Return (x, y) of the center of cell containing provided text 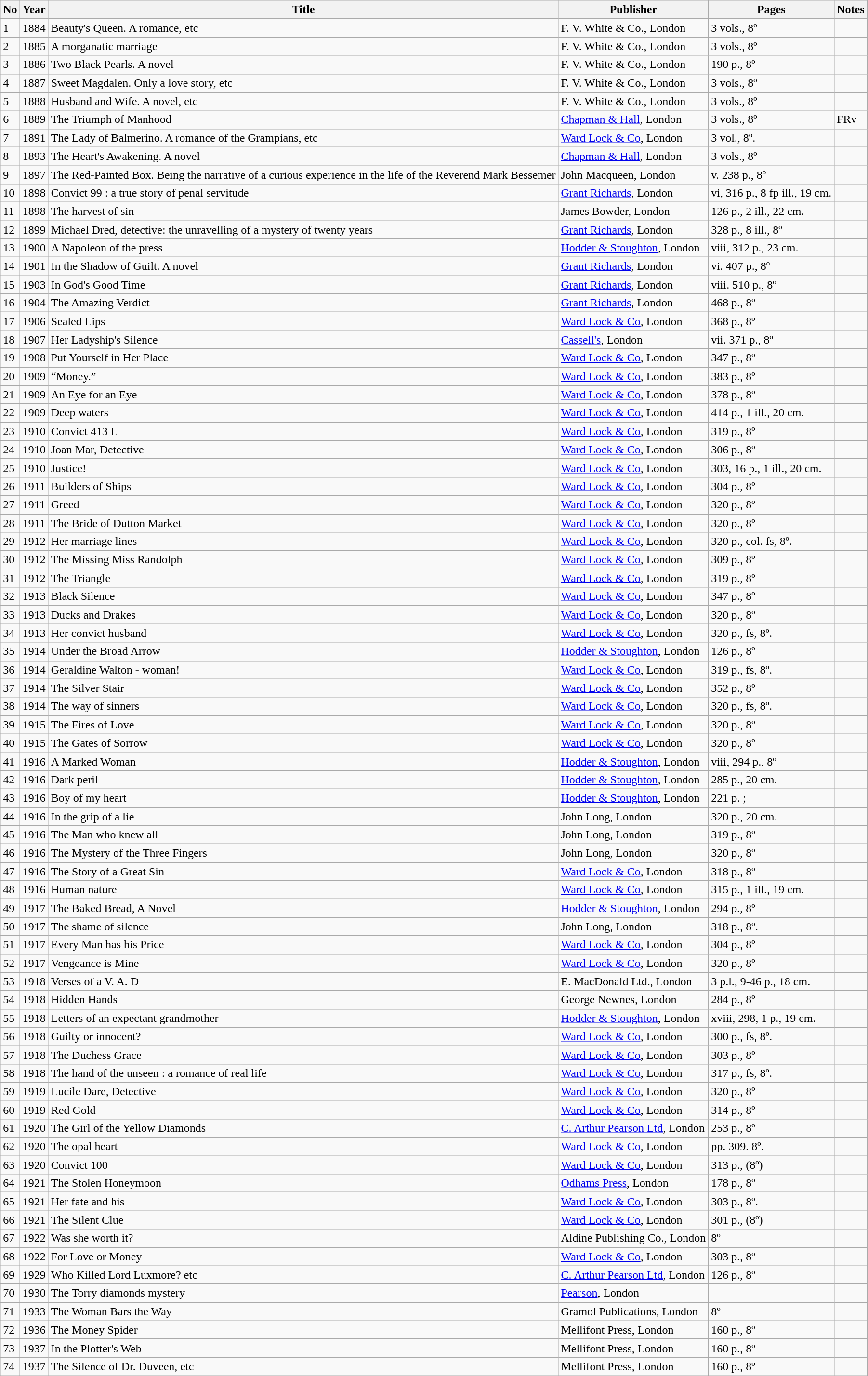
63 (10, 1165)
FRv (851, 119)
10 (10, 193)
35 (10, 651)
For Love or Money (303, 1257)
21 (10, 395)
Husband and Wife. A novel, etc (303, 101)
The Fires of Love (303, 725)
18 (10, 340)
49 (10, 908)
1889 (34, 119)
Notes (851, 10)
309 p., 8º (772, 560)
383 p., 8º (772, 376)
1888 (34, 101)
1933 (34, 1311)
13 (10, 248)
1936 (34, 1330)
34 (10, 633)
221 p. ; (772, 798)
66 (10, 1220)
30 (10, 560)
52 (10, 963)
1929 (34, 1275)
317 p., fs, 8º. (772, 1073)
The Triumph of Manhood (303, 119)
43 (10, 798)
1930 (34, 1293)
55 (10, 1018)
284 p., 8º (772, 1000)
1904 (34, 303)
Pearson, London (633, 1293)
Red Gold (303, 1110)
1887 (34, 83)
315 p., 1 ill., 19 cm. (772, 890)
Lucile Dare, Detective (303, 1091)
352 p., 8º (772, 688)
24 (10, 450)
1897 (34, 174)
468 p., 8º (772, 303)
50 (10, 926)
9 (10, 174)
Verses of a V. A. D (303, 981)
4 (10, 83)
The Red-Painted Box. Being the narrative of a curious experience in the life of the Reverend Mark Bessemer (303, 174)
Letters of an expectant grandmother (303, 1018)
The Amazing Verdict (303, 303)
19 (10, 358)
69 (10, 1275)
378 p., 8º (772, 395)
John Macqueen, London (633, 174)
vi, 316 p., 8 fp ill., 19 cm. (772, 193)
32 (10, 596)
Her convict husband (303, 633)
Who Killed Lord Luxmore? etc (303, 1275)
2 (10, 46)
Builders of Ships (303, 486)
23 (10, 431)
Ducks and Drakes (303, 615)
294 p., 8º (772, 908)
The Man who knew all (303, 835)
Geraldine Walton - woman! (303, 670)
39 (10, 725)
Convict 413 L (303, 431)
44 (10, 817)
Convict 100 (303, 1165)
The way of sinners (303, 706)
In God's Good Time (303, 285)
A Marked Woman (303, 761)
70 (10, 1293)
Dark peril (303, 780)
318 p., 8º. (772, 926)
Cassell's, London (633, 340)
James Bowder, London (633, 211)
vi. 407 p., 8º (772, 266)
Beauty's Queen. A romance, etc (303, 28)
5 (10, 101)
In the grip of a lie (303, 817)
Deep waters (303, 413)
Odhams Press, London (633, 1183)
12 (10, 230)
viii, 294 p., 8º (772, 761)
15 (10, 285)
320 p., col. fs, 8º. (772, 542)
60 (10, 1110)
3 vol., 8º. (772, 138)
Vengeance is Mine (303, 963)
v. 238 p., 8º (772, 174)
59 (10, 1091)
319 p., fs, 8º. (772, 670)
7 (10, 138)
1891 (34, 138)
Michael Dred, detective: the unravelling of a mystery of twenty years (303, 230)
33 (10, 615)
Black Silence (303, 596)
Under the Broad Arrow (303, 651)
36 (10, 670)
No (10, 10)
The Torry diamonds mystery (303, 1293)
1901 (34, 266)
22 (10, 413)
14 (10, 266)
41 (10, 761)
1899 (34, 230)
George Newnes, London (633, 1000)
A Napoleon of the press (303, 248)
178 p., 8º (772, 1183)
64 (10, 1183)
Joan Mar, Detective (303, 450)
285 p., 20 cm. (772, 780)
Pages (772, 10)
65 (10, 1202)
40 (10, 743)
“Money.” (303, 376)
Sealed Lips (303, 321)
25 (10, 468)
The Mystery of the Three Fingers (303, 853)
1884 (34, 28)
74 (10, 1366)
31 (10, 578)
1885 (34, 46)
In the Plotter's Web (303, 1348)
The Money Spider (303, 1330)
8 (10, 156)
26 (10, 486)
318 p., 8º (772, 872)
1908 (34, 358)
Aldine Publishing Co., London (633, 1238)
The Girl of the Yellow Diamonds (303, 1128)
Boy of my heart (303, 798)
A morganatic marriage (303, 46)
17 (10, 321)
The Story of a Great Sin (303, 872)
37 (10, 688)
The Lady of Balmerino. A romance of the Grampians, etc (303, 138)
300 p., fs, 8º. (772, 1036)
The Stolen Honeymoon (303, 1183)
27 (10, 504)
The Baked Bread, A Novel (303, 908)
45 (10, 835)
The Silence of Dr. Duveen, etc (303, 1366)
The shame of silence (303, 926)
51 (10, 945)
The Triangle (303, 578)
73 (10, 1348)
Year (34, 10)
1907 (34, 340)
1 (10, 28)
The Bride of Dutton Market (303, 523)
53 (10, 981)
38 (10, 706)
313 p., (8º) (772, 1165)
The Woman Bars the Way (303, 1311)
Her marriage lines (303, 542)
56 (10, 1036)
The Missing Miss Randolph (303, 560)
68 (10, 1257)
303, 16 p., 1 ill., 20 cm. (772, 468)
pp. 309. 8º. (772, 1147)
67 (10, 1238)
An Eye for an Eye (303, 395)
viii, 312 p., 23 cm. (772, 248)
61 (10, 1128)
414 p., 1 ill., 20 cm. (772, 413)
Two Black Pearls. A novel (303, 65)
Publisher (633, 10)
190 p., 8º (772, 65)
46 (10, 853)
48 (10, 890)
The Heart's Awakening. A novel (303, 156)
11 (10, 211)
368 p., 8º (772, 321)
42 (10, 780)
The harvest of sin (303, 211)
Every Man has his Price (303, 945)
54 (10, 1000)
Title (303, 10)
viii. 510 p., 8º (772, 285)
The Gates of Sorrow (303, 743)
The Silver Stair (303, 688)
306 p., 8º (772, 450)
20 (10, 376)
E. MacDonald Ltd., London (633, 981)
58 (10, 1073)
Hidden Hands (303, 1000)
301 p., (8º) (772, 1220)
16 (10, 303)
3 (10, 65)
vii. 371 p., 8º (772, 340)
Put Yourself in Her Place (303, 358)
3 p.l., 9-46 p., 18 cm. (772, 981)
71 (10, 1311)
Sweet Magdalen. Only a love story, etc (303, 83)
Justice! (303, 468)
Convict 99 : a true story of penal servitude (303, 193)
The hand of the unseen : a romance of real life (303, 1073)
Her Ladyship's Silence (303, 340)
In the Shadow of Guilt. A novel (303, 266)
Gramol Publications, London (633, 1311)
The Silent Clue (303, 1220)
29 (10, 542)
28 (10, 523)
62 (10, 1147)
47 (10, 872)
1903 (34, 285)
xviii, 298, 1 p., 19 cm. (772, 1018)
328 p., 8 ill., 8º (772, 230)
1906 (34, 321)
1900 (34, 248)
303 p., 8º. (772, 1202)
The Duchess Grace (303, 1055)
Was she worth it? (303, 1238)
1893 (34, 156)
The opal heart (303, 1147)
57 (10, 1055)
320 p., 20 cm. (772, 817)
Greed (303, 504)
253 p., 8º (772, 1128)
Her fate and his (303, 1202)
126 p., 2 ill., 22 cm. (772, 211)
1886 (34, 65)
Human nature (303, 890)
6 (10, 119)
72 (10, 1330)
Guilty or innocent? (303, 1036)
314 p., 8º (772, 1110)
